From the cell containing the given text, extract its center point as (x, y) coordinate. 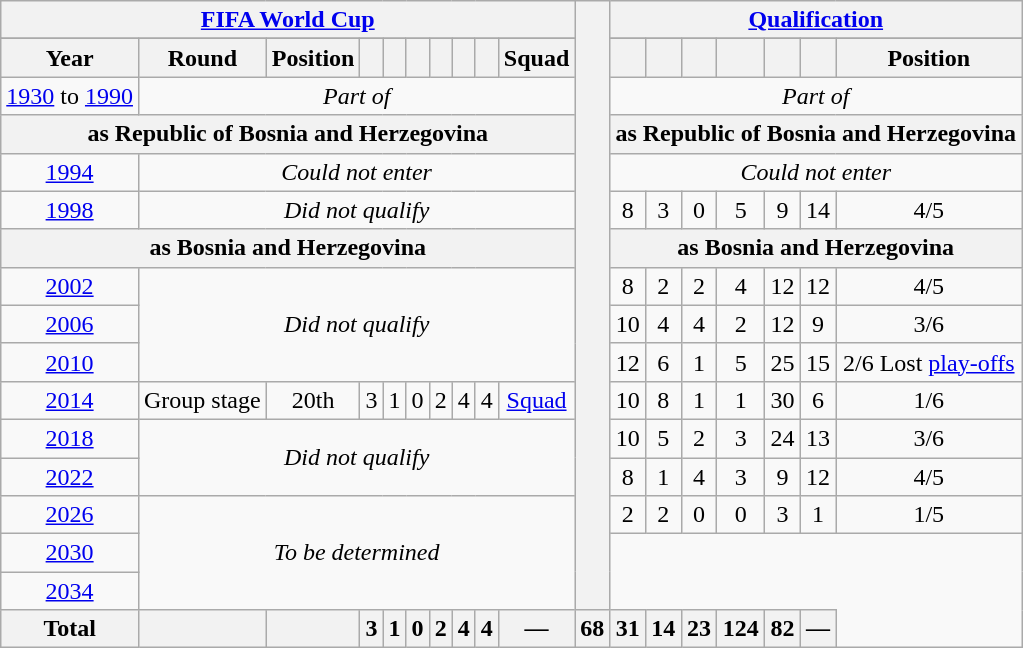
25 (783, 362)
2010 (70, 362)
20th (313, 400)
31 (628, 629)
1998 (70, 210)
1/5 (929, 515)
13 (818, 438)
2/6 Lost play-offs (929, 362)
23 (699, 629)
2018 (70, 438)
Year (70, 58)
2014 (70, 400)
To be determined (356, 553)
1930 to 1990 (70, 96)
Round (202, 58)
24 (783, 438)
15 (818, 362)
Qualification (816, 20)
30 (783, 400)
2002 (70, 286)
2022 (70, 477)
82 (783, 629)
FIFA World Cup (288, 20)
1/6 (929, 400)
Total (70, 629)
2006 (70, 324)
2030 (70, 553)
68 (592, 629)
1994 (70, 172)
2034 (70, 591)
2026 (70, 515)
Group stage (202, 400)
124 (741, 629)
